Return the (X, Y) coordinate for the center point of the cell that contains the specified text.  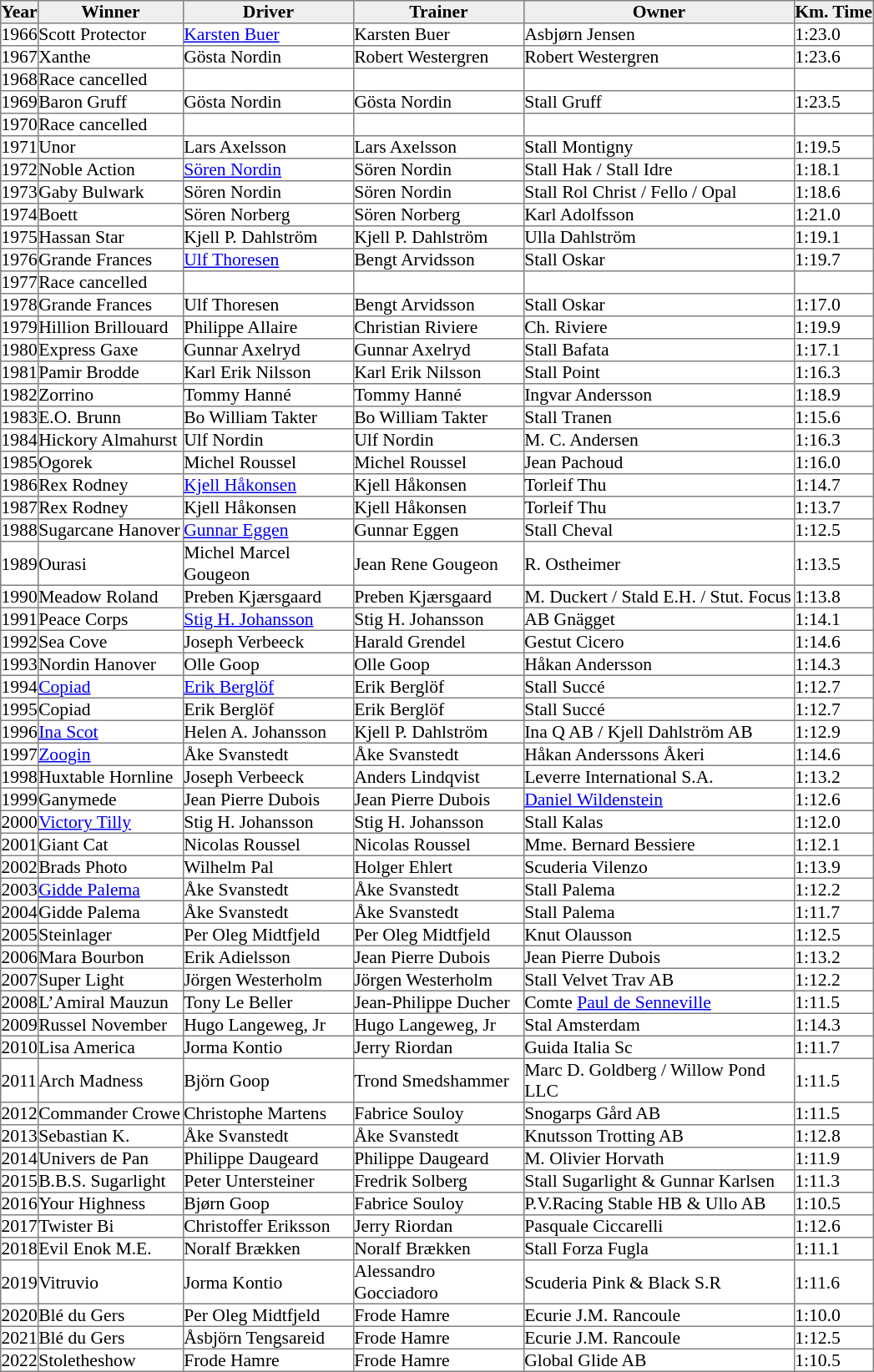
Ina Q AB / Kjell Dahlström AB (659, 731)
1968 (20, 80)
Sea Cove (110, 641)
2016 (20, 1203)
1982 (20, 396)
1:11.6 (833, 1282)
1998 (20, 776)
1:13.9 (833, 866)
1:18.9 (833, 396)
Karl Adolfsson (659, 215)
Fredrik Solberg (438, 1182)
1981 (20, 372)
Peter Untersteiner (268, 1182)
1:19.5 (833, 147)
1995 (20, 709)
1:23.0 (833, 35)
1984 (20, 441)
1990 (20, 596)
Scuderia Vilenzo (659, 866)
Nordin Hanover (110, 664)
Helen A. Johansson (268, 731)
Anders Lindqvist (438, 776)
Commander Crowe (110, 1113)
P.V.Racing Stable HB & Ullo AB (659, 1203)
2005 (20, 935)
2017 (20, 1227)
Ingvar Andersson (659, 396)
Boett (110, 215)
Pamir Brodde (110, 372)
Twister Bi (110, 1227)
Unor (110, 147)
Lisa America (110, 1047)
Michel Marcel Gougeon (268, 563)
2022 (20, 1360)
Giant Cat (110, 845)
1975 (20, 237)
1985 (20, 462)
2006 (20, 956)
Sebastian K. (110, 1137)
1991 (20, 619)
Stall Sugarlight & Gunnar Karlsen (659, 1182)
Super Light (110, 980)
Alessandro Gocciadoro (438, 1282)
1967 (20, 57)
Jean-Philippe Ducher (438, 1001)
1999 (20, 799)
Leverre International S.A. (659, 776)
1:13.7 (833, 507)
Zoogin (110, 754)
1972 (20, 170)
1969 (20, 102)
Jean Pachoud (659, 462)
Hickory Almahurst (110, 441)
1:11.9 (833, 1158)
1994 (20, 686)
1976 (20, 260)
Stall Montigny (659, 147)
Jean Rene Gougeon (438, 563)
Meadow Roland (110, 596)
1973 (20, 192)
Åsbjörn Tengsareid (268, 1337)
Wilhelm Pal (268, 866)
1980 (20, 351)
1989 (20, 563)
Stall Bafata (659, 351)
1970 (20, 125)
Zorrino (110, 396)
Ulla Dahlström (659, 237)
B.B.S. Sugarlight (110, 1182)
1974 (20, 215)
Trainer (438, 12)
M. Olivier Horvath (659, 1158)
Stal Amsterdam (659, 1025)
Håkan Andersson (659, 664)
Arch Madness (110, 1080)
Peace Corps (110, 619)
Daniel Wildenstein (659, 799)
2015 (20, 1182)
2007 (20, 980)
2019 (20, 1282)
1:12.8 (833, 1137)
2014 (20, 1158)
E.O. Brunn (110, 417)
Brads Photo (110, 866)
1:11.1 (833, 1248)
2003 (20, 890)
Gestut Cicero (659, 641)
Evil Enok M.E. (110, 1248)
1:12.9 (833, 731)
Knut Olausson (659, 935)
L’Amiral Mauzun (110, 1001)
Christoffer Eriksson (268, 1227)
Hillion Brillouard (110, 327)
1986 (20, 486)
2021 (20, 1337)
1:15.6 (833, 417)
Victory Tilly (110, 821)
Ourasi (110, 563)
Asbjørn Jensen (659, 35)
1:13.8 (833, 596)
Univers de Pan (110, 1158)
Km. Time (833, 12)
1:13.5 (833, 563)
Ch. Riviere (659, 327)
1988 (20, 531)
1993 (20, 664)
1:23.5 (833, 102)
2008 (20, 1001)
1:10.0 (833, 1315)
Stall Kalas (659, 821)
Ogorek (110, 462)
Pasquale Ciccarelli (659, 1227)
Vitruvio (110, 1282)
2002 (20, 866)
Scuderia Pink & Black S.R (659, 1282)
Global Glide AB (659, 1360)
1978 (20, 305)
Baron Gruff (110, 102)
Stall Cheval (659, 531)
Stall Tranen (659, 417)
1:19.7 (833, 260)
Scott Protector (110, 35)
1996 (20, 731)
1:14.1 (833, 619)
Stall Point (659, 372)
Ganymede (110, 799)
1979 (20, 327)
1971 (20, 147)
Tony Le Beller (268, 1001)
Trond Smedshammer (438, 1080)
Stall Forza Fugla (659, 1248)
2020 (20, 1315)
1:17.1 (833, 351)
Russel November (110, 1025)
Harald Grendel (438, 641)
Sugarcane Hanover (110, 531)
1:12.0 (833, 821)
1:12.1 (833, 845)
Guida Italia Sc (659, 1047)
Huxtable Hornline (110, 776)
2013 (20, 1137)
Express Gaxe (110, 351)
Marc D. Goldberg / Willow Pond LLC (659, 1080)
Philippe Allaire (268, 327)
Year (20, 12)
Knutsson Trotting AB (659, 1137)
2011 (20, 1080)
Owner (659, 12)
Stall Gruff (659, 102)
Steinlager (110, 935)
Hassan Star (110, 237)
2012 (20, 1113)
1:19.1 (833, 237)
1:19.9 (833, 327)
Erik Adielsson (268, 956)
Christophe Martens (268, 1113)
Stall Rol Christ / Fello / Opal (659, 192)
1:11.3 (833, 1182)
Snogarps Gård AB (659, 1113)
2010 (20, 1047)
M. Duckert / Stald E.H. / Stut. Focus (659, 596)
Björn Goop (268, 1080)
1977 (20, 282)
Noble Action (110, 170)
1:14.7 (833, 486)
1992 (20, 641)
Xanthe (110, 57)
Christian Riviere (438, 327)
Bjørn Goop (268, 1203)
1:18.1 (833, 170)
1:16.0 (833, 462)
1997 (20, 754)
2018 (20, 1248)
Mara Bourbon (110, 956)
1:18.6 (833, 192)
Stall Velvet Trav AB (659, 980)
1:21.0 (833, 215)
Driver (268, 12)
Gaby Bulwark (110, 192)
Ina Scot (110, 731)
2004 (20, 911)
1:17.0 (833, 305)
1966 (20, 35)
M. C. Andersen (659, 441)
Holger Ehlert (438, 866)
Håkan Anderssons Åkeri (659, 754)
Mme. Bernard Bessiere (659, 845)
Comte Paul de Senneville (659, 1001)
R. Ostheimer (659, 563)
1983 (20, 417)
Stoletheshow (110, 1360)
2009 (20, 1025)
2001 (20, 845)
Winner (110, 12)
Stall Hak / Stall Idre (659, 170)
Your Highness (110, 1203)
1987 (20, 507)
AB Gnägget (659, 619)
1:23.6 (833, 57)
2000 (20, 821)
